Scan for the cell matching the given text and deliver its [x, y] coordinate at center. 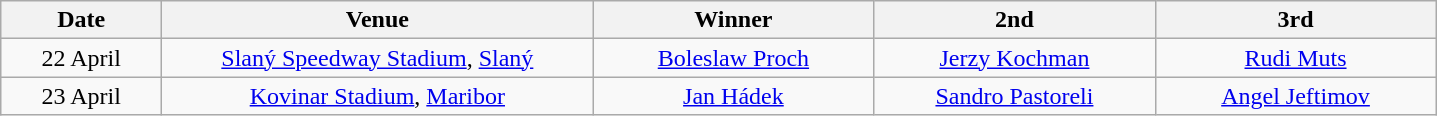
Jan Hádek [734, 96]
23 April [82, 96]
3rd [1296, 20]
Slaný Speedway Stadium, Slaný [378, 58]
Venue [378, 20]
Angel Jeftimov [1296, 96]
Rudi Muts [1296, 58]
Kovinar Stadium, Maribor [378, 96]
Boleslaw Proch [734, 58]
Winner [734, 20]
Jerzy Kochman [1014, 58]
Date [82, 20]
22 April [82, 58]
Sandro Pastoreli [1014, 96]
2nd [1014, 20]
